Provide the [X, Y] coordinate of the cell's center where the given text is located.  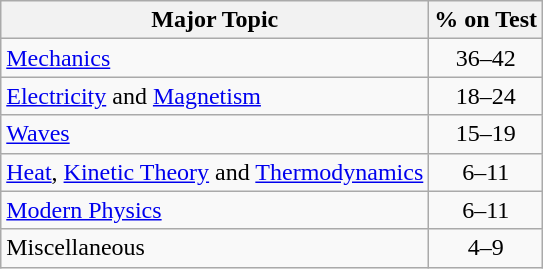
4–9 [486, 248]
36–42 [486, 58]
Mechanics [215, 58]
Electricity and Magnetism [215, 96]
Heat, Kinetic Theory and Thermodynamics [215, 172]
% on Test [486, 20]
Modern Physics [215, 210]
Waves [215, 134]
15–19 [486, 134]
18–24 [486, 96]
Miscellaneous [215, 248]
Major Topic [215, 20]
